Capture the cell that displays the provided text and extract its (X, Y) central coordinate. 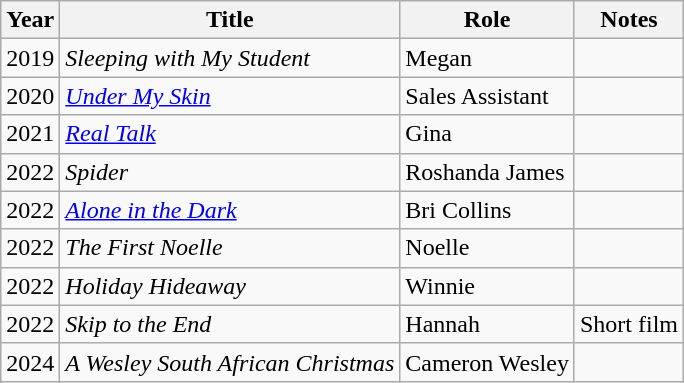
2019 (30, 58)
Roshanda James (488, 172)
Notes (628, 20)
A Wesley South African Christmas (230, 362)
Winnie (488, 286)
Bri Collins (488, 210)
Real Talk (230, 134)
Sales Assistant (488, 96)
Cameron Wesley (488, 362)
Megan (488, 58)
Alone in the Dark (230, 210)
Title (230, 20)
Gina (488, 134)
2020 (30, 96)
Skip to the End (230, 324)
Noelle (488, 248)
2021 (30, 134)
Sleeping with My Student (230, 58)
2024 (30, 362)
Short film (628, 324)
Hannah (488, 324)
Spider (230, 172)
Under My Skin (230, 96)
Holiday Hideaway (230, 286)
The First Noelle (230, 248)
Year (30, 20)
Role (488, 20)
